Return the (X, Y) coordinate for the center point of the cell that contains the specified text.  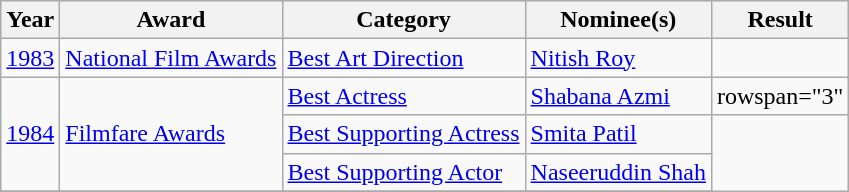
Naseeruddin Shah (618, 172)
Nominee(s) (618, 20)
Shabana Azmi (618, 96)
Best Art Direction (404, 58)
Nitish Roy (618, 58)
1984 (30, 134)
Award (171, 20)
National Film Awards (171, 58)
Best Actress (404, 96)
rowspan="3" (780, 96)
Category (404, 20)
Smita Patil (618, 134)
Result (780, 20)
Best Supporting Actor (404, 172)
Filmfare Awards (171, 134)
1983 (30, 58)
Best Supporting Actress (404, 134)
Year (30, 20)
